Search for the cell housing the specified text and yield its (x, y) center coordinate. 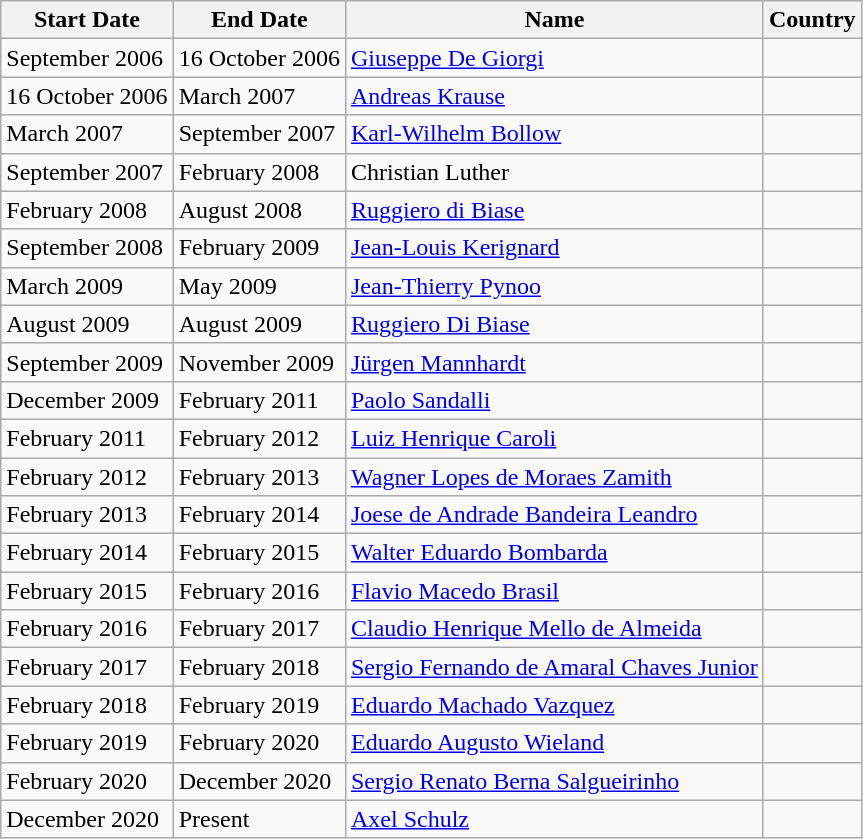
Walter Eduardo Bombarda (554, 553)
Claudio Henrique Mello de Almeida (554, 629)
Present (259, 819)
Andreas Krause (554, 96)
September 2009 (87, 362)
November 2009 (259, 362)
March 2009 (87, 286)
Christian Luther (554, 172)
Flavio Macedo Brasil (554, 591)
May 2009 (259, 286)
Ruggiero Di Biase (554, 324)
Giuseppe De Giorgi (554, 58)
February 2009 (259, 248)
Sergio Renato Berna Salgueirinho (554, 781)
Paolo Sandalli (554, 400)
Wagner Lopes de Moraes Zamith (554, 477)
September 2006 (87, 58)
August 2008 (259, 210)
Jürgen Mannhardt (554, 362)
December 2009 (87, 400)
Karl-Wilhelm Bollow (554, 134)
Eduardo Augusto Wieland (554, 743)
Joese de Andrade Bandeira Leandro (554, 515)
Eduardo Machado Vazquez (554, 705)
Country (812, 20)
Luiz Henrique Caroli (554, 438)
Sergio Fernando de Amaral Chaves Junior (554, 667)
Jean-Thierry Pynoo (554, 286)
Jean-Louis Kerignard (554, 248)
Ruggiero di Biase (554, 210)
September 2008 (87, 248)
End Date (259, 20)
Axel Schulz (554, 819)
Start Date (87, 20)
Name (554, 20)
